Capture the cell that displays the provided text and extract its (X, Y) central coordinate. 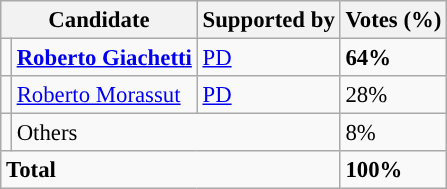
28% (394, 95)
Total (170, 170)
Votes (%) (394, 20)
8% (394, 133)
64% (394, 58)
100% (394, 170)
Others (176, 133)
Candidate (99, 20)
Supported by (268, 20)
Roberto Morassut (104, 95)
Roberto Giachetti (104, 58)
